Extract the (X, Y) coordinate from the center of the cell holding the provided text.  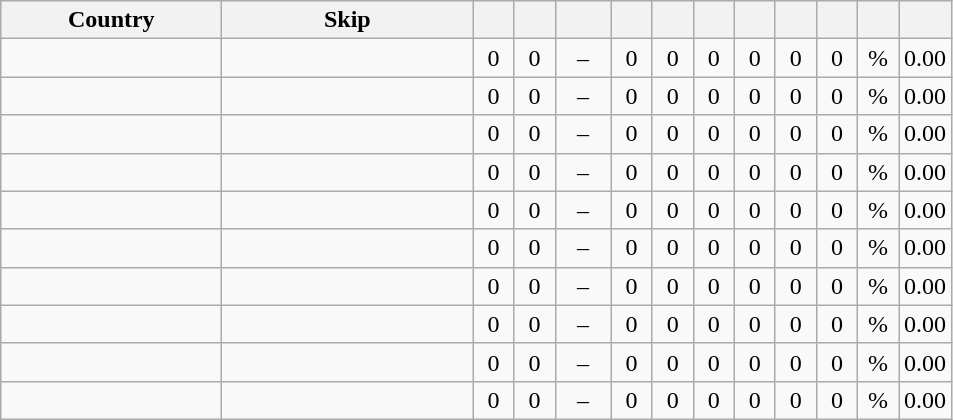
Skip (348, 20)
Country (112, 20)
